Output the (x, y) coordinate of the center of the cell containing the given text.  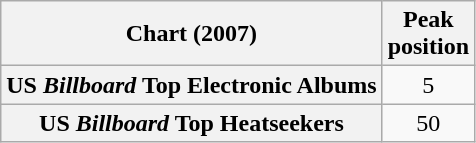
5 (428, 85)
US Billboard Top Electronic Albums (192, 85)
Peakposition (428, 34)
Chart (2007) (192, 34)
50 (428, 123)
US Billboard Top Heatseekers (192, 123)
